Return the (X, Y) coordinate for the center point of the cell that contains the specified text.  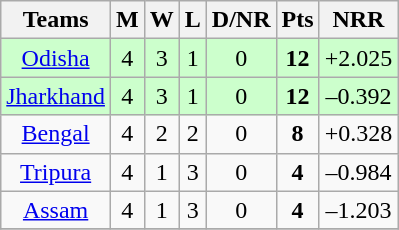
–0.984 (358, 172)
W (162, 20)
–0.392 (358, 96)
–1.203 (358, 210)
D/NR (241, 20)
Pts (298, 20)
+0.328 (358, 134)
L (192, 20)
Assam (56, 210)
8 (298, 134)
Tripura (56, 172)
Odisha (56, 58)
Bengal (56, 134)
Teams (56, 20)
NRR (358, 20)
+2.025 (358, 58)
Jharkhand (56, 96)
M (127, 20)
